Return the [X, Y] coordinate for the center point of the cell that contains the specified text.  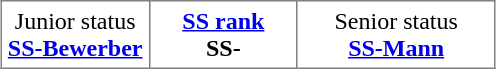
Junior statusSS-Bewerber [75, 35]
Senior statusSS-Mann [396, 35]
SS rankSS- [223, 35]
